Output the [X, Y] coordinate of the center of the cell containing the given text.  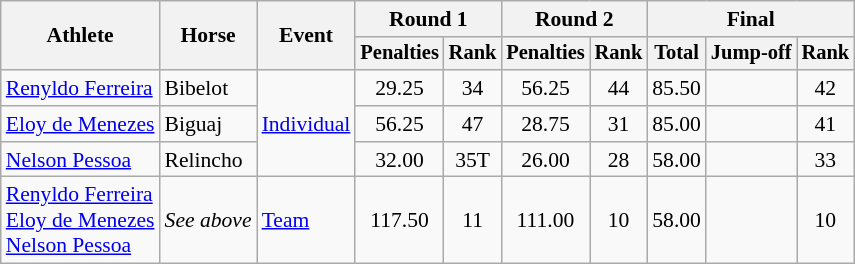
Event [306, 36]
Round 1 [428, 19]
85.00 [676, 124]
Team [306, 220]
Bibelot [208, 88]
Round 2 [574, 19]
Biguaj [208, 124]
41 [826, 124]
35T [473, 160]
Relincho [208, 160]
See above [208, 220]
Jump-off [752, 54]
Renyldo FerreiraEloy de MenezesNelson Pessoa [80, 220]
44 [619, 88]
Nelson Pessoa [80, 160]
31 [619, 124]
28 [619, 160]
Horse [208, 36]
34 [473, 88]
117.50 [399, 220]
28.75 [545, 124]
32.00 [399, 160]
Eloy de Menezes [80, 124]
85.50 [676, 88]
11 [473, 220]
29.25 [399, 88]
Individual [306, 124]
26.00 [545, 160]
42 [826, 88]
33 [826, 160]
Renyldo Ferreira [80, 88]
111.00 [545, 220]
Final [750, 19]
Total [676, 54]
47 [473, 124]
Athlete [80, 36]
